Locate the cell with the specified text and output its (X, Y) center coordinate. 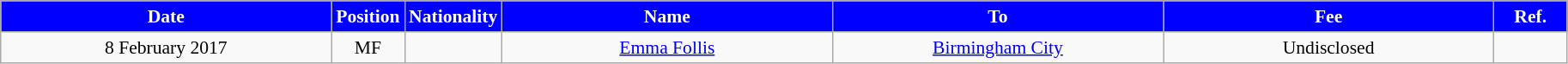
Undisclosed (1329, 48)
To (998, 16)
Emma Follis (666, 48)
Name (666, 16)
Birmingham City (998, 48)
Position (368, 16)
Nationality (453, 16)
Ref. (1530, 16)
MF (368, 48)
Fee (1329, 16)
Date (167, 16)
8 February 2017 (167, 48)
